For the text-containing cell, return its midpoint in (x, y) coordinate format. 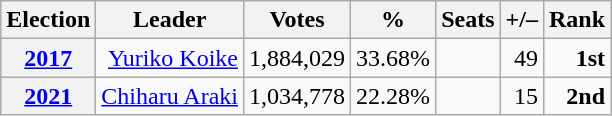
33.68% (394, 58)
2017 (48, 58)
Leader (170, 20)
15 (522, 96)
Rank (576, 20)
Votes (298, 20)
2021 (48, 96)
1,034,778 (298, 96)
Election (48, 20)
2nd (576, 96)
22.28% (394, 96)
1,884,029 (298, 58)
49 (522, 58)
1st (576, 58)
Yuriko Koike (170, 58)
% (394, 20)
Chiharu Araki (170, 96)
Seats (468, 20)
+/– (522, 20)
